Output the [X, Y] coordinate of the center of the cell containing the given text.  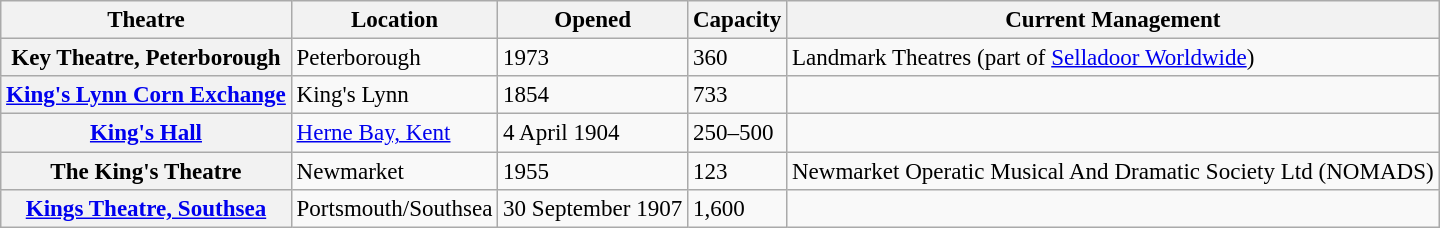
Newmarket Operatic Musical And Dramatic Society Ltd (NOMADS) [1113, 171]
Key Theatre, Peterborough [146, 58]
123 [738, 171]
4 April 1904 [593, 133]
1955 [593, 171]
Location [394, 20]
30 September 1907 [593, 209]
The King's Theatre [146, 171]
Kings Theatre, Southsea [146, 209]
360 [738, 58]
1,600 [738, 209]
Current Management [1113, 20]
1973 [593, 58]
Peterborough [394, 58]
Opened [593, 20]
1854 [593, 95]
King's Lynn Corn Exchange [146, 95]
Portsmouth/Southsea [394, 209]
Theatre [146, 20]
Newmarket [394, 171]
Capacity [738, 20]
King's Hall [146, 133]
Landmark Theatres (part of Selladoor Worldwide) [1113, 58]
250–500 [738, 133]
733 [738, 95]
King's Lynn [394, 95]
Herne Bay, Kent [394, 133]
